For the text-containing cell, return its midpoint in (x, y) coordinate format. 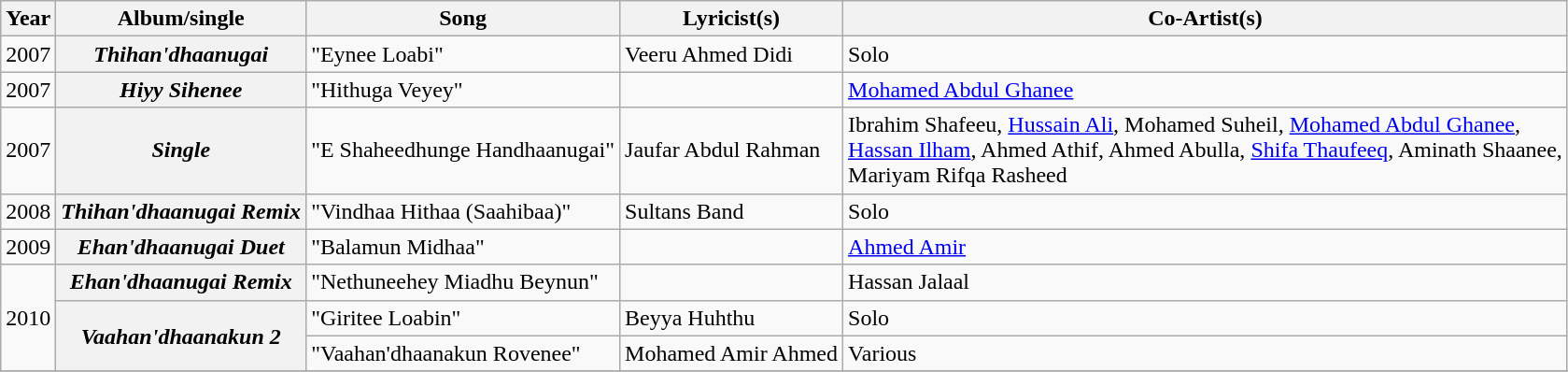
Album/single (181, 19)
Single (181, 150)
"Nethuneehey Miadhu Beynun" (463, 282)
Song (463, 19)
Ehan'dhaanugai Duet (181, 247)
Vaahan'dhaanakun 2 (181, 336)
2009 (28, 247)
Veeru Ahmed Didi (732, 54)
"Vindhaa Hithaa (Saahibaa)" (463, 211)
"Balamun Midhaa" (463, 247)
Hiyy Sihenee (181, 90)
"E Shaheedhunge Handhaanugai" (463, 150)
"Hithuga Veyey" (463, 90)
2008 (28, 211)
Hassan Jalaal (1206, 282)
"Giritee Loabin" (463, 318)
Jaufar Abdul Rahman (732, 150)
Lyricist(s) (732, 19)
"Eynee Loabi" (463, 54)
2010 (28, 318)
Thihan'dhaanugai (181, 54)
Various (1206, 353)
Co-Artist(s) (1206, 19)
Mohamed Amir Ahmed (732, 353)
Beyya Huhthu (732, 318)
Year (28, 19)
Mohamed Abdul Ghanee (1206, 90)
Ehan'dhaanugai Remix (181, 282)
Sultans Band (732, 211)
Thihan'dhaanugai Remix (181, 211)
Ahmed Amir (1206, 247)
"Vaahan'dhaanakun Rovenee" (463, 353)
